Output the (X, Y) coordinate of the center of the cell containing the given text.  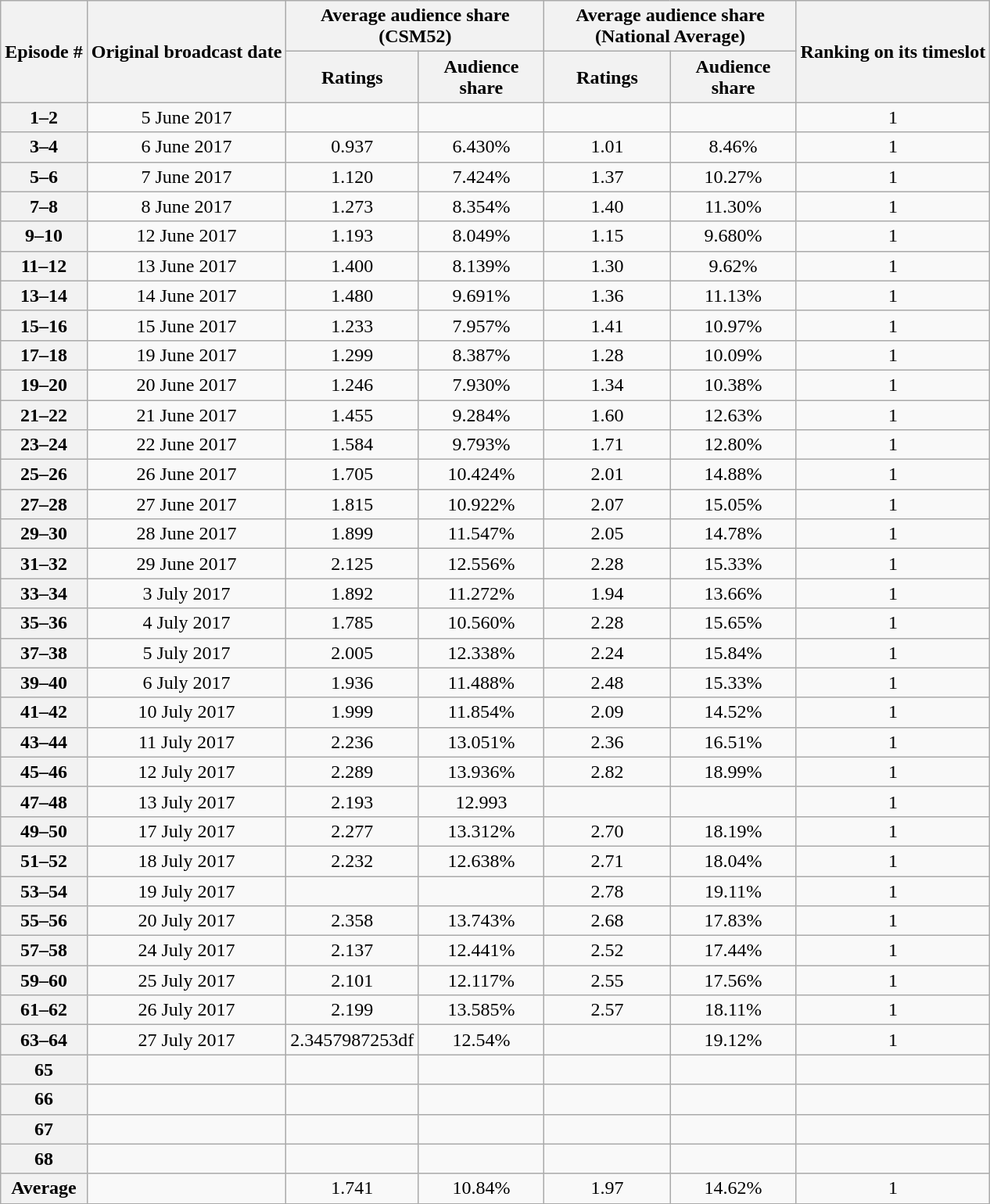
1.40 (607, 206)
1.94 (607, 593)
Average audience share (National Average) (670, 27)
19 June 2017 (186, 355)
9.691% (482, 296)
1.120 (352, 177)
1.15 (607, 236)
19.11% (734, 890)
39–40 (44, 683)
18 July 2017 (186, 861)
2.36 (607, 742)
13–14 (44, 296)
9.62% (734, 266)
2.24 (607, 653)
1.936 (352, 683)
2.52 (607, 951)
1.892 (352, 593)
3–4 (44, 147)
12.993 (482, 801)
1.71 (607, 445)
12.338% (482, 653)
4 July 2017 (186, 623)
11.488% (482, 683)
59–60 (44, 980)
1.36 (607, 296)
6.430% (482, 147)
43–44 (44, 742)
Original broadcast date (186, 52)
31–32 (44, 564)
19 July 2017 (186, 890)
28 June 2017 (186, 534)
2.3457987253df (352, 1040)
8 June 2017 (186, 206)
1.233 (352, 325)
16.51% (734, 742)
18.11% (734, 1010)
2.48 (607, 683)
29–30 (44, 534)
2.70 (607, 831)
29 June 2017 (186, 564)
37–38 (44, 653)
1–2 (44, 117)
12.556% (482, 564)
27 July 2017 (186, 1040)
Average audience share (CSM52) (415, 27)
1.34 (607, 385)
1.815 (352, 504)
23–24 (44, 445)
57–58 (44, 951)
8.387% (482, 355)
33–34 (44, 593)
11.272% (482, 593)
1.30 (607, 266)
21 June 2017 (186, 415)
5 June 2017 (186, 117)
49–50 (44, 831)
2.01 (607, 475)
22 June 2017 (186, 445)
5–6 (44, 177)
15.65% (734, 623)
8.354% (482, 206)
51–52 (44, 861)
2.71 (607, 861)
7.957% (482, 325)
10.922% (482, 504)
1.28 (607, 355)
68 (44, 1159)
18.04% (734, 861)
26 June 2017 (186, 475)
2.68 (607, 921)
41–42 (44, 712)
13.312% (482, 831)
1.41 (607, 325)
27 June 2017 (186, 504)
12.80% (734, 445)
2.78 (607, 890)
18.19% (734, 831)
21–22 (44, 415)
2.82 (607, 772)
1.97 (607, 1188)
1.455 (352, 415)
10.27% (734, 177)
14 June 2017 (186, 296)
9.793% (482, 445)
24 July 2017 (186, 951)
20 June 2017 (186, 385)
10.84% (482, 1188)
19.12% (734, 1040)
2.07 (607, 504)
63–64 (44, 1040)
11.30% (734, 206)
14.88% (734, 475)
2.55 (607, 980)
2.193 (352, 801)
11–12 (44, 266)
25 July 2017 (186, 980)
10 July 2017 (186, 712)
7–8 (44, 206)
1.400 (352, 266)
25–26 (44, 475)
Average (44, 1188)
7 June 2017 (186, 177)
47–48 (44, 801)
1.193 (352, 236)
2.137 (352, 951)
9.680% (734, 236)
2.57 (607, 1010)
12.117% (482, 980)
10.424% (482, 475)
66 (44, 1099)
1.246 (352, 385)
15.84% (734, 653)
2.289 (352, 772)
8.049% (482, 236)
65 (44, 1070)
14.78% (734, 534)
10.97% (734, 325)
18.99% (734, 772)
61–62 (44, 1010)
1.60 (607, 415)
1.705 (352, 475)
13.051% (482, 742)
19–20 (44, 385)
27–28 (44, 504)
7.424% (482, 177)
1.999 (352, 712)
35–36 (44, 623)
3 July 2017 (186, 593)
12.54% (482, 1040)
12.638% (482, 861)
12.63% (734, 415)
9.284% (482, 415)
53–54 (44, 890)
2.125 (352, 564)
17.83% (734, 921)
13.936% (482, 772)
11 July 2017 (186, 742)
15.05% (734, 504)
1.299 (352, 355)
10.38% (734, 385)
2.232 (352, 861)
45–46 (44, 772)
Episode # (44, 52)
11.13% (734, 296)
13.585% (482, 1010)
Ranking on its timeslot (893, 52)
1.273 (352, 206)
14.52% (734, 712)
1.01 (607, 147)
7.930% (482, 385)
14.62% (734, 1188)
2.199 (352, 1010)
5 July 2017 (186, 653)
12.441% (482, 951)
12 July 2017 (186, 772)
1.899 (352, 534)
2.09 (607, 712)
6 June 2017 (186, 147)
15 June 2017 (186, 325)
15–16 (44, 325)
1.785 (352, 623)
17.44% (734, 951)
10.09% (734, 355)
1.480 (352, 296)
9–10 (44, 236)
13 July 2017 (186, 801)
13.66% (734, 593)
11.854% (482, 712)
1.584 (352, 445)
13 June 2017 (186, 266)
20 July 2017 (186, 921)
2.005 (352, 653)
2.277 (352, 831)
26 July 2017 (186, 1010)
13.743% (482, 921)
17 July 2017 (186, 831)
8.139% (482, 266)
0.937 (352, 147)
2.236 (352, 742)
67 (44, 1129)
10.560% (482, 623)
2.358 (352, 921)
11.547% (482, 534)
2.05 (607, 534)
55–56 (44, 921)
12 June 2017 (186, 236)
17.56% (734, 980)
1.741 (352, 1188)
6 July 2017 (186, 683)
8.46% (734, 147)
1.37 (607, 177)
2.101 (352, 980)
17–18 (44, 355)
